Search for the cell housing the specified text and yield its (x, y) center coordinate. 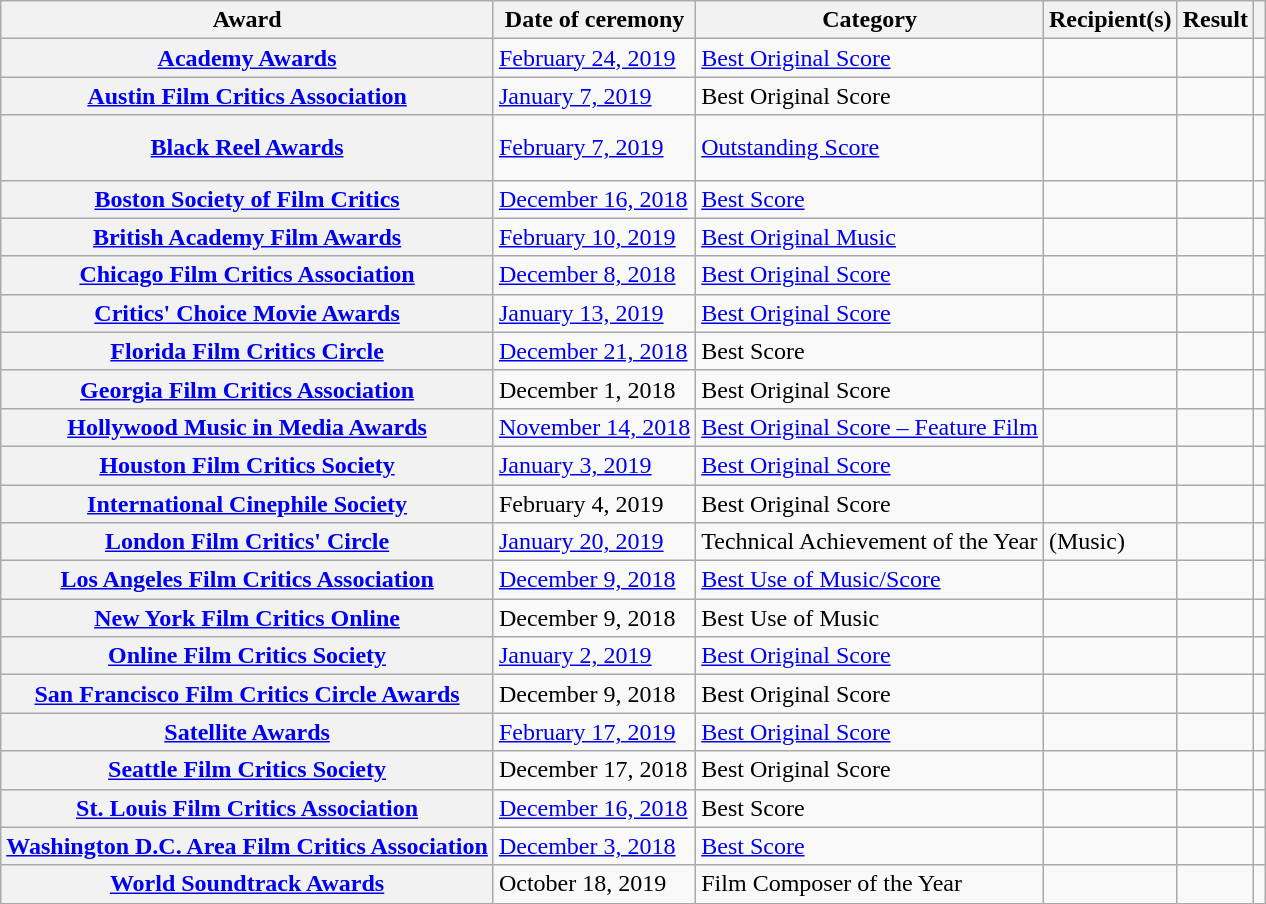
Recipient(s) (1110, 20)
January 2, 2019 (594, 656)
December 1, 2018 (594, 389)
Award (248, 20)
December 21, 2018 (594, 351)
January 20, 2019 (594, 542)
Critics' Choice Movie Awards (248, 313)
Austin Film Critics Association (248, 96)
Georgia Film Critics Association (248, 389)
British Academy Film Awards (248, 237)
Houston Film Critics Society (248, 465)
Outstanding Score (870, 148)
(Music) (1110, 542)
Boston Society of Film Critics (248, 199)
Los Angeles Film Critics Association (248, 580)
February 7, 2019 (594, 148)
January 13, 2019 (594, 313)
February 17, 2019 (594, 732)
December 8, 2018 (594, 275)
Best Original Score – Feature Film (870, 427)
February 24, 2019 (594, 58)
Date of ceremony (594, 20)
Hollywood Music in Media Awards (248, 427)
World Soundtrack Awards (248, 884)
Result (1215, 20)
Black Reel Awards (248, 148)
St. Louis Film Critics Association (248, 808)
Florida Film Critics Circle (248, 351)
January 7, 2019 (594, 96)
New York Film Critics Online (248, 618)
February 10, 2019 (594, 237)
Online Film Critics Society (248, 656)
January 3, 2019 (594, 465)
Technical Achievement of the Year (870, 542)
Satellite Awards (248, 732)
Chicago Film Critics Association (248, 275)
International Cinephile Society (248, 503)
Film Composer of the Year (870, 884)
Academy Awards (248, 58)
Category (870, 20)
October 18, 2019 (594, 884)
December 17, 2018 (594, 770)
Best Use of Music (870, 618)
November 14, 2018 (594, 427)
Washington D.C. Area Film Critics Association (248, 846)
February 4, 2019 (594, 503)
London Film Critics' Circle (248, 542)
San Francisco Film Critics Circle Awards (248, 694)
December 3, 2018 (594, 846)
Seattle Film Critics Society (248, 770)
Best Original Music (870, 237)
Best Use of Music/Score (870, 580)
